Capture the cell that displays the provided text and extract its [x, y] central coordinate. 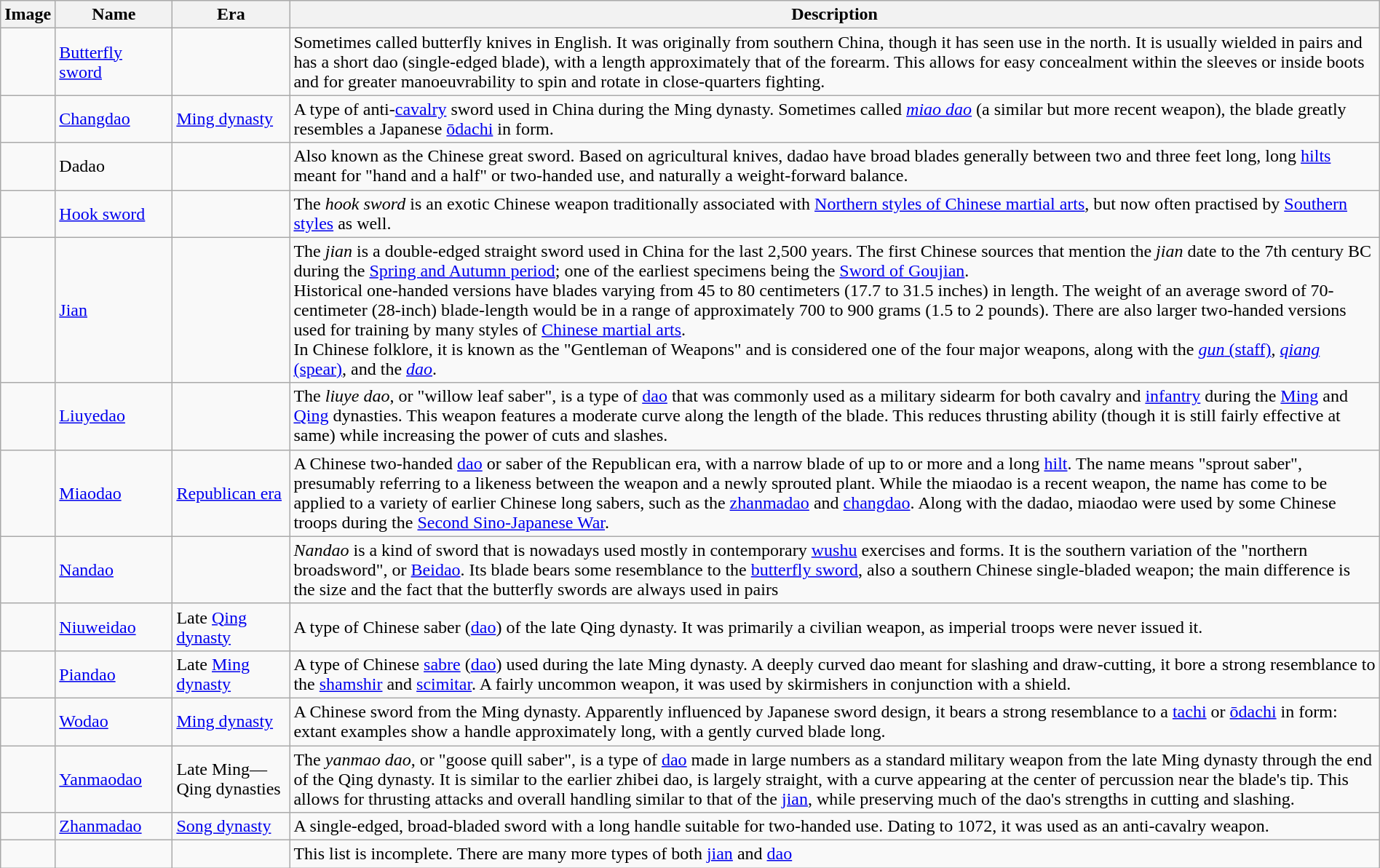
A type of Chinese saber (dao) of the late Qing dynasty. It was primarily a civilian weapon, as imperial troops were never issued it. [834, 627]
Late Qing dynasty [231, 627]
Jian [114, 310]
This list is incomplete. There are many more types of both jian and dao [834, 854]
Late Ming—Qing dynasties [231, 779]
A single-edged, broad-bladed sword with a long handle suitable for two-handed use. Dating to 1072, it was used as an anti-cavalry weapon. [834, 827]
Late Ming dynasty [231, 674]
Liuyedao [114, 416]
Era [231, 15]
Image [28, 15]
Description [834, 15]
Nandao [114, 570]
Dadao [114, 166]
Republican era [231, 493]
Niuweidao [114, 627]
Yanmaodao [114, 779]
Wodao [114, 722]
Butterfly sword [114, 62]
Name [114, 15]
Miaodao [114, 493]
Zhanmadao [114, 827]
Song dynasty [231, 827]
Piandao [114, 674]
Changdao [114, 119]
Hook sword [114, 214]
